Identify which cell holds the provided text, then report its (x, y) central coordinate. 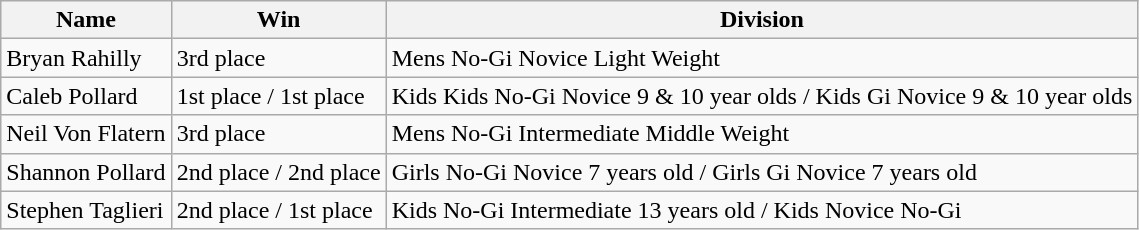
Win (278, 20)
Name (86, 20)
Stephen Taglieri (86, 210)
Kids Kids No-Gi Novice 9 & 10 year olds / Kids Gi Novice 9 & 10 year olds (762, 96)
Bryan Rahilly (86, 58)
2nd place / 2nd place (278, 172)
Mens No-Gi Intermediate Middle Weight (762, 134)
Caleb Pollard (86, 96)
Girls No-Gi Novice 7 years old / Girls Gi Novice 7 years old (762, 172)
Mens No-Gi Novice Light Weight (762, 58)
2nd place / 1st place (278, 210)
Shannon Pollard (86, 172)
1st place / 1st place (278, 96)
Neil Von Flatern (86, 134)
Kids No-Gi Intermediate 13 years old / Kids Novice No-Gi (762, 210)
Division (762, 20)
